Return the (x, y) coordinate for the center point of the cell that contains the specified text.  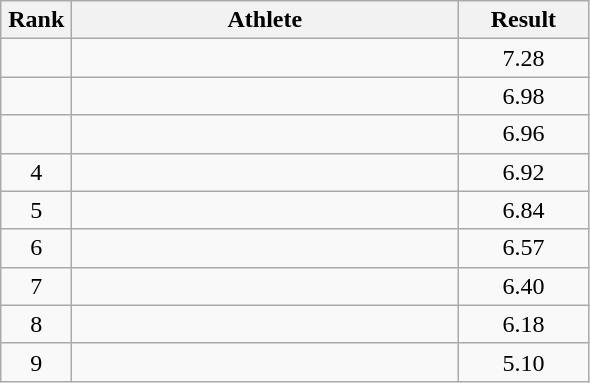
7 (36, 286)
6.92 (524, 172)
6.96 (524, 134)
Athlete (265, 20)
6.40 (524, 286)
4 (36, 172)
6 (36, 248)
Rank (36, 20)
7.28 (524, 58)
6.84 (524, 210)
6.18 (524, 324)
8 (36, 324)
6.57 (524, 248)
5.10 (524, 362)
Result (524, 20)
6.98 (524, 96)
9 (36, 362)
5 (36, 210)
